Capture the cell that displays the provided text and extract its (x, y) central coordinate. 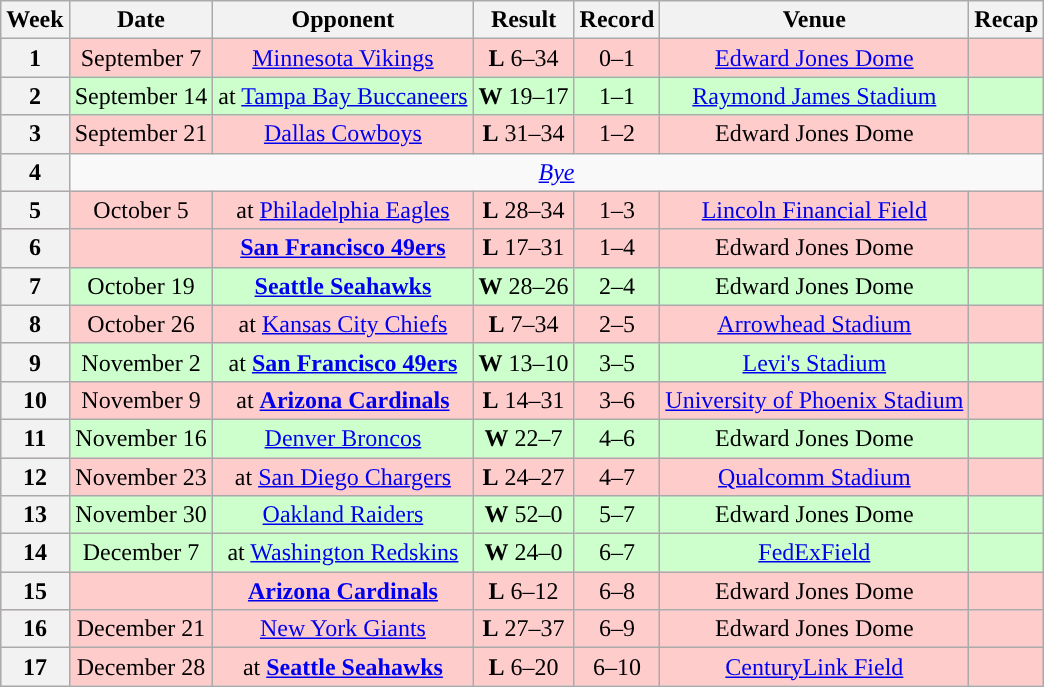
at Washington Redskins (343, 553)
December 7 (141, 553)
2 (35, 96)
October 19 (141, 286)
4 (35, 172)
8 (35, 324)
16 (35, 629)
4–7 (617, 477)
6 (35, 248)
W 19–17 (524, 96)
November 30 (141, 515)
1–1 (617, 96)
at San Diego Chargers (343, 477)
L 6–12 (524, 591)
at San Francisco 49ers (343, 362)
at Arizona Cardinals (343, 400)
November 16 (141, 438)
Lincoln Financial Field (814, 210)
Result (524, 20)
L 27–37 (524, 629)
2–4 (617, 286)
3–6 (617, 400)
Arizona Cardinals (343, 591)
Denver Broncos (343, 438)
Opponent (343, 20)
5 (35, 210)
5–7 (617, 515)
CenturyLink Field (814, 667)
at Tampa Bay Buccaneers (343, 96)
1–3 (617, 210)
Minnesota Vikings (343, 58)
0–1 (617, 58)
W 24–0 (524, 553)
3–5 (617, 362)
L 17–31 (524, 248)
12 (35, 477)
Record (617, 20)
9 (35, 362)
University of Phoenix Stadium (814, 400)
13 (35, 515)
4–6 (617, 438)
September 14 (141, 96)
17 (35, 667)
1–4 (617, 248)
December 21 (141, 629)
W 13–10 (524, 362)
Date (141, 20)
Week (35, 20)
September 21 (141, 134)
Dallas Cowboys (343, 134)
December 28 (141, 667)
15 (35, 591)
Levi's Stadium (814, 362)
Arrowhead Stadium (814, 324)
L 24–27 (524, 477)
Bye (556, 172)
6–7 (617, 553)
2–5 (617, 324)
7 (35, 286)
FedExField (814, 553)
Qualcomm Stadium (814, 477)
Seattle Seahawks (343, 286)
November 9 (141, 400)
Recap (1006, 20)
November 23 (141, 477)
Oakland Raiders (343, 515)
6–10 (617, 667)
at Philadelphia Eagles (343, 210)
L 14–31 (524, 400)
at Seattle Seahawks (343, 667)
W 52–0 (524, 515)
New York Giants (343, 629)
November 2 (141, 362)
Venue (814, 20)
W 28–26 (524, 286)
6–9 (617, 629)
September 7 (141, 58)
L 7–34 (524, 324)
October 5 (141, 210)
San Francisco 49ers (343, 248)
1–2 (617, 134)
3 (35, 134)
Raymond James Stadium (814, 96)
6–8 (617, 591)
L 28–34 (524, 210)
11 (35, 438)
W 22–7 (524, 438)
L 6–20 (524, 667)
L 31–34 (524, 134)
1 (35, 58)
10 (35, 400)
L 6–34 (524, 58)
at Kansas City Chiefs (343, 324)
October 26 (141, 324)
14 (35, 553)
